Find where the given text appears and provide that cell's center as [X, Y] coordinate. 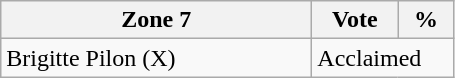
Acclaimed [383, 58]
% [426, 20]
Vote [355, 20]
Zone 7 [156, 20]
Brigitte Pilon (X) [156, 58]
